Capture the cell that displays the provided text and extract its [X, Y] central coordinate. 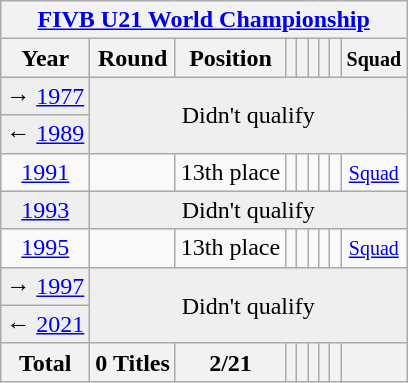
← 1989 [46, 134]
1991 [46, 172]
FIVB U21 World Championship [204, 20]
Year [46, 58]
2/21 [230, 362]
→ 1977 [46, 96]
1993 [46, 210]
Total [46, 362]
→ 1997 [46, 286]
1995 [46, 248]
Position [230, 58]
← 2021 [46, 324]
0 Titles [133, 362]
Round [133, 58]
